Output the [X, Y] coordinate of the center of the cell containing the given text.  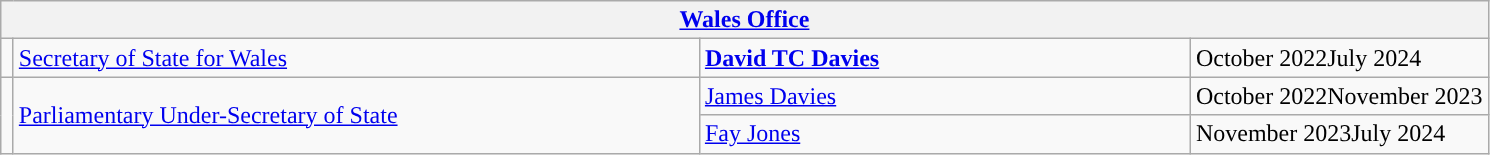
Wales Office [744, 20]
October 2022July 2024 [1339, 58]
Fay Jones [944, 134]
October 2022November 2023 [1339, 96]
Parliamentary Under-Secretary of State [356, 115]
David TC Davies [944, 58]
James Davies [944, 96]
November 2023July 2024 [1339, 134]
Secretary of State for Wales [356, 58]
